Provide the [x, y] coordinate of the cell's center where the given text is located.  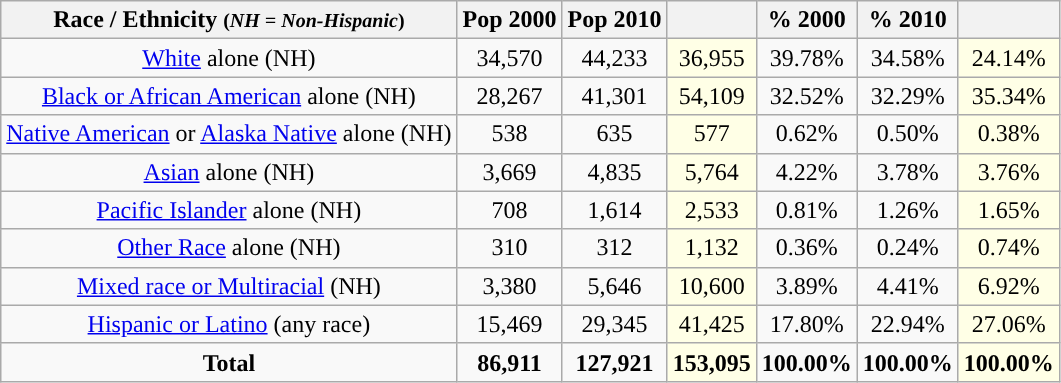
Asian alone (NH) [229, 172]
Native American or Alaska Native alone (NH) [229, 134]
34.58% [908, 58]
35.34% [1008, 96]
0.62% [806, 134]
32.29% [908, 96]
0.50% [908, 134]
% 2000 [806, 20]
3.76% [1008, 172]
0.24% [908, 248]
28,267 [510, 96]
39.78% [806, 58]
3,380 [510, 286]
Black or African American alone (NH) [229, 96]
153,095 [712, 362]
41,301 [614, 96]
44,233 [614, 58]
17.80% [806, 324]
86,911 [510, 362]
15,469 [510, 324]
34,570 [510, 58]
Mixed race or Multiracial (NH) [229, 286]
5,764 [712, 172]
3.78% [908, 172]
36,955 [712, 58]
577 [712, 134]
3.89% [806, 286]
Race / Ethnicity (NH = Non-Hispanic) [229, 20]
6.92% [1008, 286]
312 [614, 248]
0.38% [1008, 134]
635 [614, 134]
22.94% [908, 324]
32.52% [806, 96]
0.81% [806, 210]
Pop 2010 [614, 20]
708 [510, 210]
24.14% [1008, 58]
Total [229, 362]
538 [510, 134]
Other Race alone (NH) [229, 248]
4.22% [806, 172]
Hispanic or Latino (any race) [229, 324]
41,425 [712, 324]
54,109 [712, 96]
29,345 [614, 324]
127,921 [614, 362]
0.74% [1008, 248]
1,614 [614, 210]
4.41% [908, 286]
5,646 [614, 286]
White alone (NH) [229, 58]
10,600 [712, 286]
0.36% [806, 248]
% 2010 [908, 20]
Pop 2000 [510, 20]
1.65% [1008, 210]
27.06% [1008, 324]
1.26% [908, 210]
1,132 [712, 248]
4,835 [614, 172]
310 [510, 248]
3,669 [510, 172]
Pacific Islander alone (NH) [229, 210]
2,533 [712, 210]
